From the cell containing the given text, extract its center point as [X, Y] coordinate. 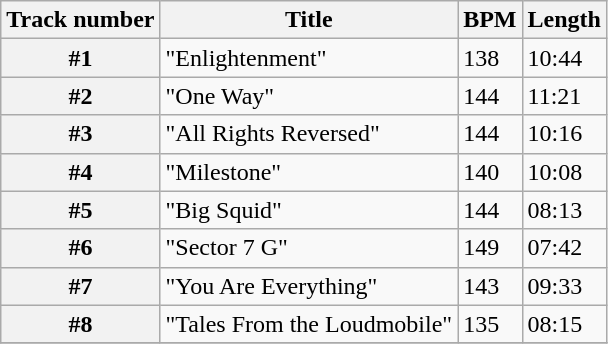
143 [490, 286]
#5 [80, 210]
11:21 [564, 96]
149 [490, 248]
140 [490, 172]
10:44 [564, 58]
"You Are Everything" [309, 286]
09:33 [564, 286]
08:15 [564, 324]
135 [490, 324]
10:08 [564, 172]
"Milestone" [309, 172]
Title [309, 20]
#3 [80, 134]
#4 [80, 172]
Length [564, 20]
Track number [80, 20]
#2 [80, 96]
"One Way" [309, 96]
07:42 [564, 248]
#1 [80, 58]
08:13 [564, 210]
#7 [80, 286]
#8 [80, 324]
#6 [80, 248]
"Tales From the Loudmobile" [309, 324]
"All Rights Reversed" [309, 134]
"Sector 7 G" [309, 248]
10:16 [564, 134]
"Big Squid" [309, 210]
138 [490, 58]
BPM [490, 20]
"Enlightenment" [309, 58]
